Search for the cell housing the specified text and yield its (x, y) center coordinate. 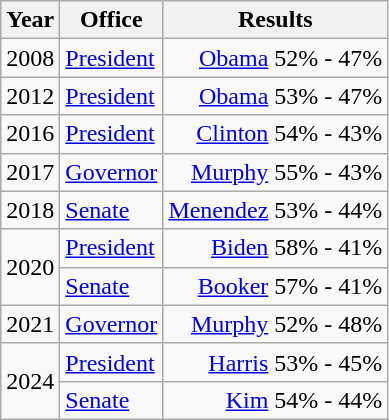
2016 (30, 134)
2021 (30, 324)
2017 (30, 172)
Murphy 52% - 48% (276, 324)
Clinton 54% - 43% (276, 134)
Office (112, 20)
Results (276, 20)
Booker 57% - 41% (276, 286)
2018 (30, 210)
Obama 52% - 47% (276, 58)
Menendez 53% - 44% (276, 210)
Obama 53% - 47% (276, 96)
2024 (30, 381)
Kim 54% - 44% (276, 400)
Year (30, 20)
2020 (30, 267)
2012 (30, 96)
Biden 58% - 41% (276, 248)
2008 (30, 58)
Harris 53% - 45% (276, 362)
Murphy 55% - 43% (276, 172)
